Output the (x, y) coordinate of the center of the cell containing the given text.  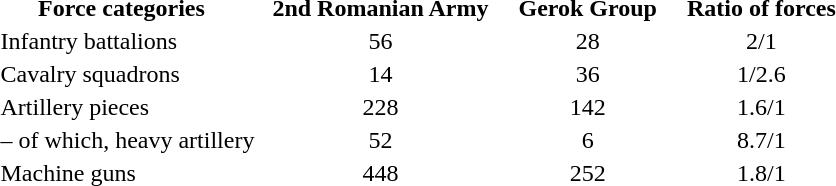
6 (588, 140)
28 (588, 41)
52 (380, 140)
36 (588, 74)
14 (380, 74)
56 (380, 41)
142 (588, 107)
228 (380, 107)
